Detect which cell encompasses the target text, then output its [x, y] center coordinate. 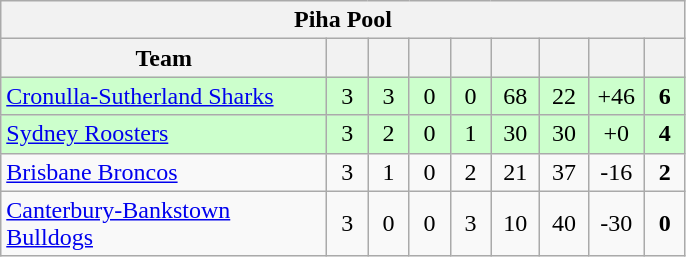
4 [664, 134]
Team [164, 58]
37 [564, 172]
40 [564, 224]
21 [516, 172]
Canterbury-Bankstown Bulldogs [164, 224]
+46 [616, 96]
10 [516, 224]
6 [664, 96]
68 [516, 96]
Brisbane Broncos [164, 172]
Sydney Roosters [164, 134]
Piha Pool [344, 20]
22 [564, 96]
Cronulla-Sutherland Sharks [164, 96]
-30 [616, 224]
+0 [616, 134]
-16 [616, 172]
